Locate the cell with the specified text and output its (X, Y) center coordinate. 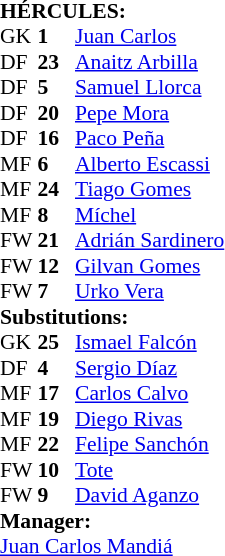
9 (57, 495)
24 (57, 189)
21 (57, 241)
23 (57, 62)
8 (57, 215)
6 (57, 164)
20 (57, 113)
Anaitz Arbilla (150, 62)
Pepe Mora (150, 113)
Sergio Díaz (150, 368)
Tote (150, 470)
19 (57, 419)
16 (57, 139)
Substitutions: (112, 317)
22 (57, 445)
Samuel Llorca (150, 87)
Adrián Sardinero (150, 241)
David Aganzo (150, 495)
10 (57, 470)
Gilvan Gomes (150, 266)
Paco Peña (150, 139)
5 (57, 87)
25 (57, 343)
7 (57, 291)
17 (57, 393)
Ismael Falcón (150, 343)
Diego Rivas (150, 419)
4 (57, 368)
12 (57, 266)
Juan Carlos (150, 37)
Urko Vera (150, 291)
Carlos Calvo (150, 393)
Felipe Sanchón (150, 445)
Manager: (112, 521)
Alberto Escassi (150, 164)
1 (57, 37)
Tiago Gomes (150, 189)
Míchel (150, 215)
